Determine the (X, Y) coordinate at the center of the cell enclosing the given text.  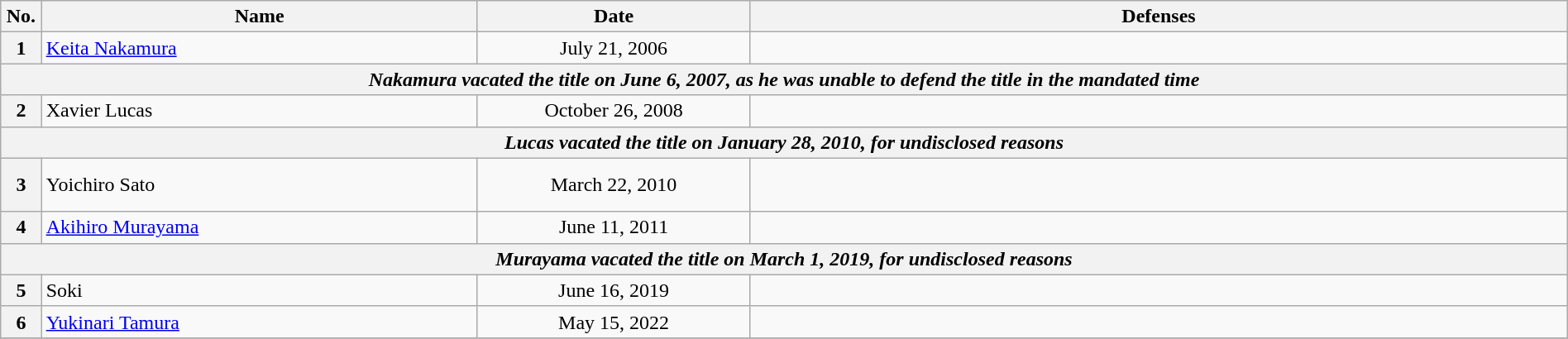
Date (614, 17)
Defenses (1159, 17)
March 22, 2010 (614, 185)
Lucas vacated the title on January 28, 2010, for undisclosed reasons (784, 142)
Xavier Lucas (260, 111)
Akihiro Murayama (260, 227)
No. (22, 17)
Yukinari Tamura (260, 322)
5 (22, 290)
Nakamura vacated the title on June 6, 2007, as he was unable to defend the title in the mandated time (784, 79)
2 (22, 111)
July 21, 2006 (614, 48)
1 (22, 48)
May 15, 2022 (614, 322)
October 26, 2008 (614, 111)
Keita Nakamura (260, 48)
Soki (260, 290)
4 (22, 227)
3 (22, 185)
Murayama vacated the title on March 1, 2019, for undisclosed reasons (784, 259)
6 (22, 322)
June 11, 2011 (614, 227)
Name (260, 17)
June 16, 2019 (614, 290)
Yoichiro Sato (260, 185)
